Identify which cell holds the provided text, then report its (X, Y) central coordinate. 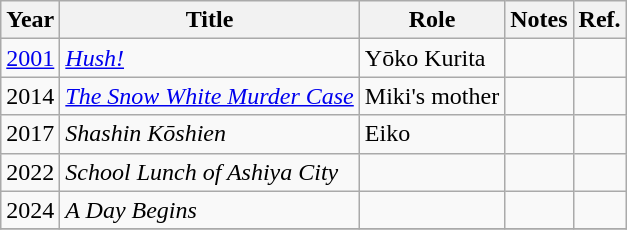
Year (30, 20)
Notes (539, 20)
The Snow White Murder Case (210, 96)
Shashin Kōshien (210, 134)
Miki's mother (432, 96)
Ref. (600, 20)
2022 (30, 172)
2014 (30, 96)
Title (210, 20)
A Day Begins (210, 210)
Role (432, 20)
Hush! (210, 58)
Eiko (432, 134)
2001 (30, 58)
Yōko Kurita (432, 58)
2017 (30, 134)
School Lunch of Ashiya City (210, 172)
2024 (30, 210)
